Return the [x, y] coordinate for the center point of the cell that contains the specified text.  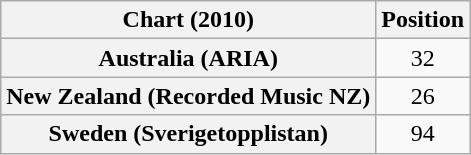
26 [423, 96]
Chart (2010) [188, 20]
94 [423, 134]
Position [423, 20]
Australia (ARIA) [188, 58]
32 [423, 58]
Sweden (Sverigetopplistan) [188, 134]
New Zealand (Recorded Music NZ) [188, 96]
